Return the [x, y] coordinate for the center point of the cell that contains the specified text.  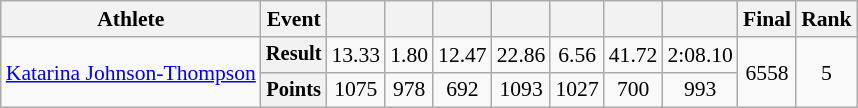
993 [700, 90]
13.33 [356, 55]
Event [294, 19]
Athlete [131, 19]
1027 [576, 90]
692 [462, 90]
41.72 [634, 55]
6.56 [576, 55]
700 [634, 90]
Points [294, 90]
12.47 [462, 55]
Final [767, 19]
978 [409, 90]
6558 [767, 72]
5 [826, 72]
Rank [826, 19]
Result [294, 55]
Katarina Johnson-Thompson [131, 72]
1.80 [409, 55]
2:08.10 [700, 55]
1093 [522, 90]
22.86 [522, 55]
1075 [356, 90]
